For the text-containing cell, return its midpoint in (X, Y) coordinate format. 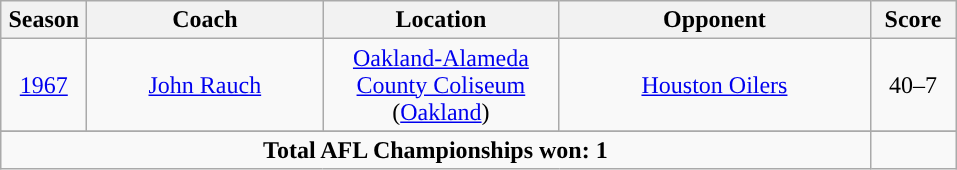
Houston Oilers (714, 85)
1967 (44, 85)
Coach (205, 20)
Opponent (714, 20)
40–7 (913, 85)
Season (44, 20)
Score (913, 20)
Oakland-Alameda County Coliseum (Oakland) (441, 85)
Total AFL Championships won: 1 (436, 150)
John Rauch (205, 85)
Location (441, 20)
